Return the (x, y) coordinate for the center point of the cell that contains the specified text.  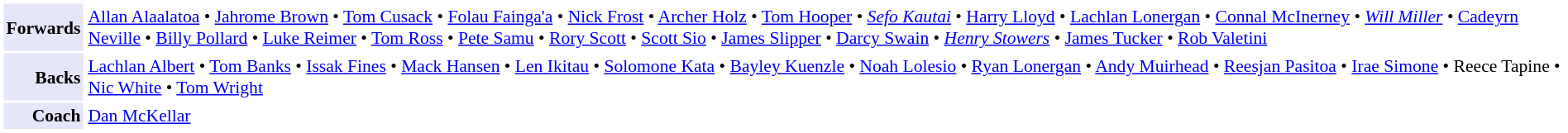
Forwards (43, 26)
Coach (43, 116)
Dan McKellar (825, 116)
Backs (43, 76)
